Find where the given text appears and provide that cell's center as [X, Y] coordinate. 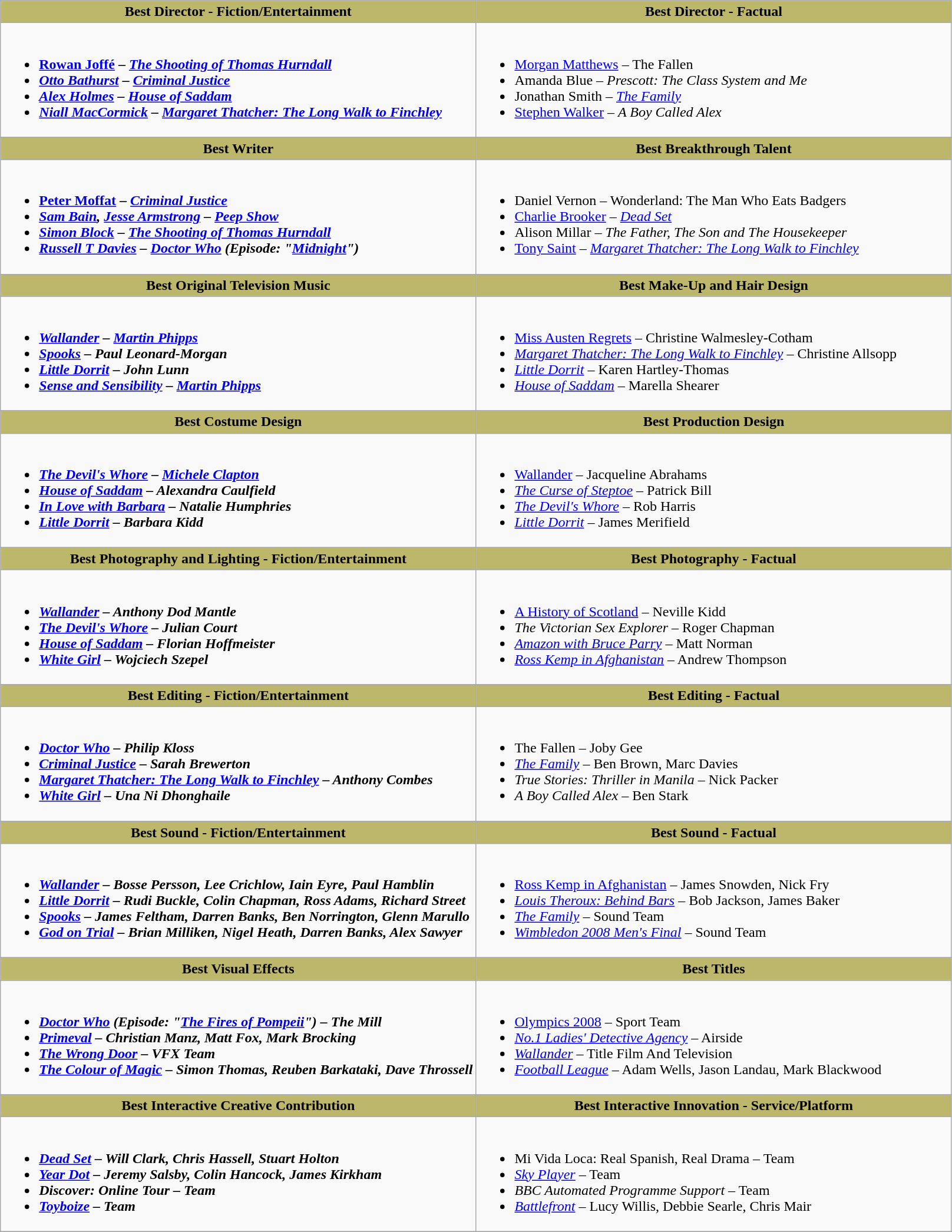
The Devil's Whore – Michele ClaptonHouse of Saddam – Alexandra CaulfieldIn Love with Barbara – Natalie HumphriesLittle Dorrit – Barbara Kidd [238, 490]
Best Director - Factual [714, 12]
Wallander – Martin PhippsSpooks – Paul Leonard-MorganLittle Dorrit – John LunnSense and Sensibility – Martin Phipps [238, 354]
Best Costume Design [238, 422]
Best Interactive Creative Contribution [238, 1106]
Best Interactive Innovation - Service/Platform [714, 1106]
Best Sound - Fiction/Entertainment [238, 833]
Best Make-Up and Hair Design [714, 285]
Wallander – Anthony Dod MantleThe Devil's Whore – Julian CourtHouse of Saddam – Florian HoffmeisterWhite Girl – Wojciech Szepel [238, 627]
Best Original Television Music [238, 285]
Best Editing - Factual [714, 695]
Morgan Matthews – The FallenAmanda Blue – Prescott: The Class System and MeJonathan Smith – The FamilyStephen Walker – A Boy Called Alex [714, 80]
Best Writer [238, 148]
The Fallen – Joby GeeThe Family – Ben Brown, Marc DaviesTrue Stories: Thriller in Manila – Nick PackerA Boy Called Alex – Ben Stark [714, 764]
Best Director - Fiction/Entertainment [238, 12]
Best Photography and Lighting - Fiction/Entertainment [238, 559]
Best Photography - Factual [714, 559]
Best Editing - Fiction/Entertainment [238, 695]
Dead Set – Will Clark, Chris Hassell, Stuart HoltonYear Dot – Jeremy Salsby, Colin Hancock, James KirkhamDiscover: Online Tour – TeamToyboize – Team [238, 1174]
Best Sound - Factual [714, 833]
Best Visual Effects [238, 969]
Wallander – Jacqueline AbrahamsThe Curse of Steptoe – Patrick BillThe Devil's Whore – Rob HarrisLittle Dorrit – James Merifield [714, 490]
Best Titles [714, 969]
Best Production Design [714, 422]
Best Breakthrough Talent [714, 148]
